Return (X, Y) of the center of cell containing provided text 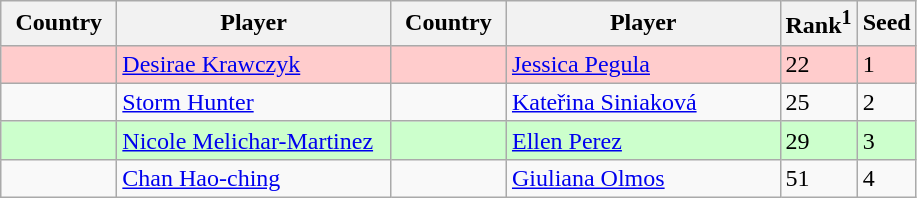
1 (886, 64)
51 (818, 178)
2 (886, 102)
Giuliana Olmos (643, 178)
3 (886, 140)
Ellen Perez (643, 140)
Desirae Krawczyk (254, 64)
Rank1 (818, 24)
4 (886, 178)
Storm Hunter (254, 102)
Kateřina Siniaková (643, 102)
25 (818, 102)
22 (818, 64)
Nicole Melichar-Martinez (254, 140)
Jessica Pegula (643, 64)
Chan Hao-ching (254, 178)
29 (818, 140)
Seed (886, 24)
